Extract the [x, y] coordinate from the center of the cell holding the provided text.  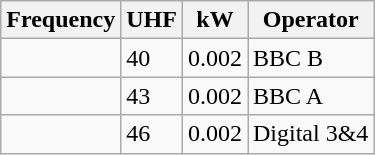
UHF [152, 20]
Frequency [61, 20]
BBC A [311, 96]
Operator [311, 20]
BBC B [311, 58]
Digital 3&4 [311, 134]
kW [214, 20]
40 [152, 58]
43 [152, 96]
46 [152, 134]
